For the text-containing cell, return its midpoint in (X, Y) coordinate format. 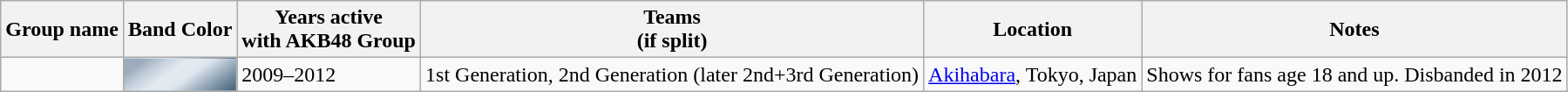
Notes (1354, 30)
Location (1033, 30)
Shows for fans age 18 and up. Disbanded in 2012 (1354, 74)
2009–2012 (329, 74)
Teams(if split) (673, 30)
Years activewith AKB48 Group (329, 30)
Band Color (180, 30)
Akihabara, Tokyo, Japan (1033, 74)
1st Generation, 2nd Generation (later 2nd+3rd Generation) (673, 74)
Group name (63, 30)
